Scan for the cell matching the given text and deliver its (X, Y) coordinate at center. 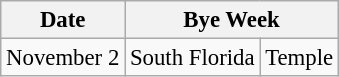
Temple (300, 58)
Bye Week (232, 20)
November 2 (63, 58)
Date (63, 20)
South Florida (192, 58)
